Capture the cell that displays the provided text and extract its [x, y] central coordinate. 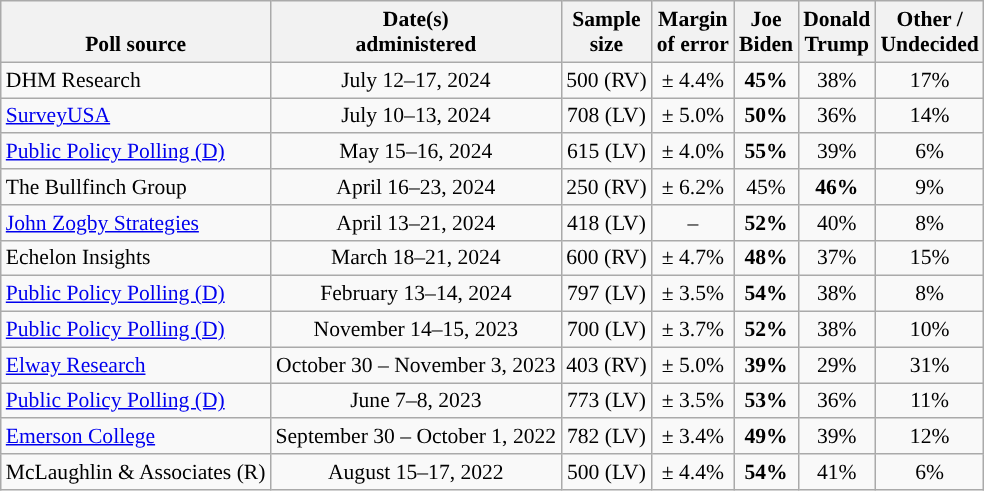
July 10–13, 2024 [416, 116]
April 16–23, 2024 [416, 187]
31% [929, 365]
November 14–15, 2023 [416, 330]
10% [929, 330]
Date(s)administered [416, 32]
418 (LV) [606, 223]
October 30 – November 3, 2023 [416, 365]
600 (RV) [606, 258]
403 (RV) [606, 365]
53% [766, 401]
Marginof error [693, 32]
DonaldTrump [836, 32]
37% [836, 258]
March 18–21, 2024 [416, 258]
55% [766, 152]
41% [836, 472]
12% [929, 437]
SurveyUSA [136, 116]
14% [929, 116]
50% [766, 116]
708 (LV) [606, 116]
McLaughlin & Associates (R) [136, 472]
– [693, 223]
615 (LV) [606, 152]
JoeBiden [766, 32]
September 30 – October 1, 2022 [416, 437]
John Zogby Strategies [136, 223]
August 15–17, 2022 [416, 472]
Samplesize [606, 32]
797 (LV) [606, 294]
250 (RV) [606, 187]
Other /Undecided [929, 32]
DHM Research [136, 80]
Elway Research [136, 365]
± 4.7% [693, 258]
± 3.4% [693, 437]
15% [929, 258]
February 13–14, 2024 [416, 294]
Poll source [136, 32]
Emerson College [136, 437]
9% [929, 187]
500 (LV) [606, 472]
29% [836, 365]
May 15–16, 2024 [416, 152]
± 3.7% [693, 330]
40% [836, 223]
500 (RV) [606, 80]
July 12–17, 2024 [416, 80]
17% [929, 80]
The Bullfinch Group [136, 187]
700 (LV) [606, 330]
782 (LV) [606, 437]
± 6.2% [693, 187]
46% [836, 187]
49% [766, 437]
773 (LV) [606, 401]
± 4.0% [693, 152]
Echelon Insights [136, 258]
48% [766, 258]
June 7–8, 2023 [416, 401]
April 13–21, 2024 [416, 223]
11% [929, 401]
